Search for the cell housing the specified text and yield its [X, Y] center coordinate. 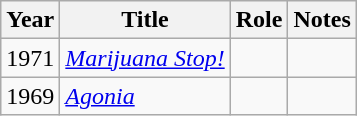
Notes [322, 20]
Role [259, 20]
Marijuana Stop! [145, 58]
Year [30, 20]
Title [145, 20]
1971 [30, 58]
1969 [30, 96]
Agonia [145, 96]
